Find where the given text appears and provide that cell's center as [X, Y] coordinate. 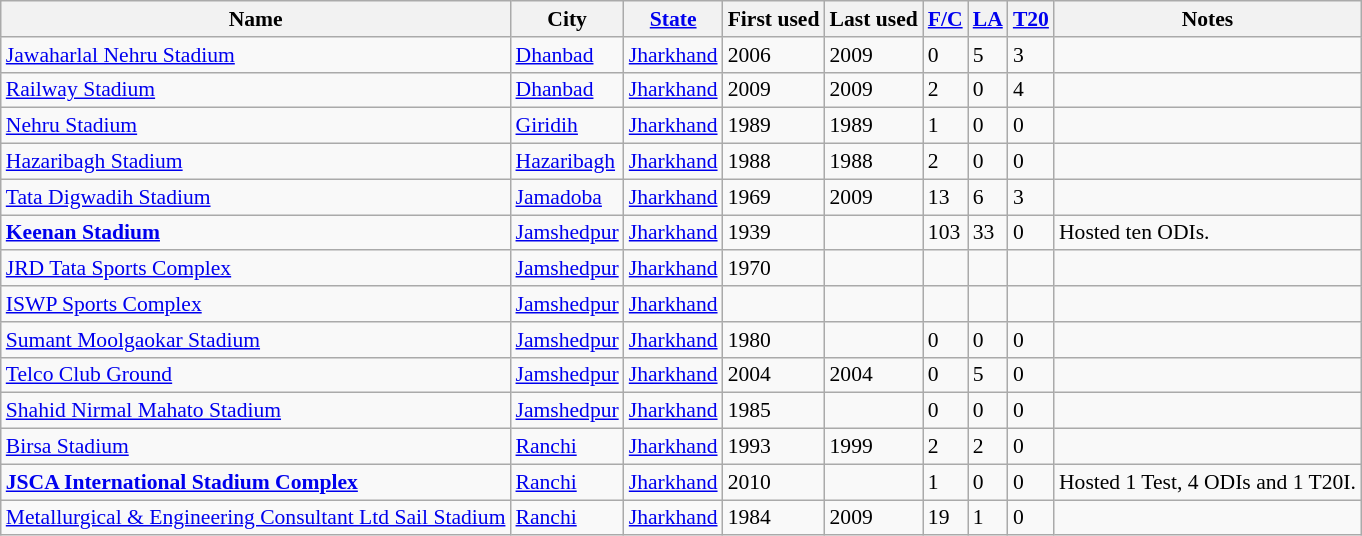
Notes [1208, 19]
1985 [774, 411]
Telco Club Ground [256, 375]
State [674, 19]
City [566, 19]
Nehru Stadium [256, 126]
1984 [774, 518]
Birsa Stadium [256, 447]
Metallurgical & Engineering Consultant Ltd Sail Stadium [256, 518]
Shahid Nirmal Mahato Stadium [256, 411]
Tata Digwadih Stadium [256, 197]
Keenan Stadium [256, 233]
JSCA International Stadium Complex [256, 482]
1970 [774, 269]
2010 [774, 482]
First used [774, 19]
F/C [946, 19]
Jamadoba [566, 197]
Name [256, 19]
Hosted ten ODIs. [1208, 233]
Sumant Moolgaokar Stadium [256, 340]
Hosted 1 Test, 4 ODIs and 1 T20I. [1208, 482]
ISWP Sports Complex [256, 304]
1969 [774, 197]
LA [988, 19]
4 [1031, 90]
Giridih [566, 126]
33 [988, 233]
T20 [1031, 19]
1980 [774, 340]
13 [946, 197]
JRD Tata Sports Complex [256, 269]
Jawaharlal Nehru Stadium [256, 55]
1993 [774, 447]
Railway Stadium [256, 90]
Hazaribagh [566, 162]
Last used [873, 19]
1939 [774, 233]
19 [946, 518]
103 [946, 233]
Hazaribagh Stadium [256, 162]
1999 [873, 447]
2006 [774, 55]
6 [988, 197]
